From the cell containing the given text, extract its center point as (X, Y) coordinate. 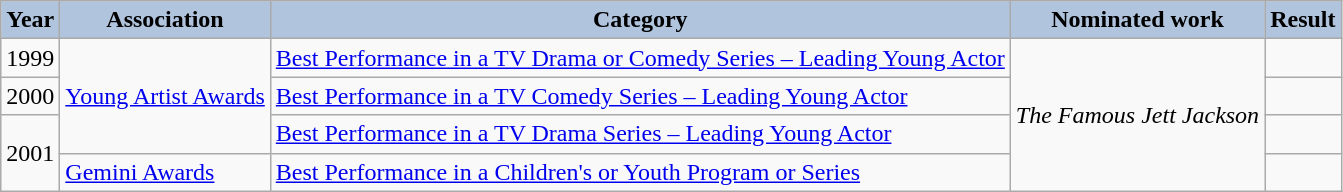
Gemini Awards (165, 172)
Category (640, 20)
2001 (30, 153)
1999 (30, 58)
Year (30, 20)
Best Performance in a TV Drama or Comedy Series – Leading Young Actor (640, 58)
The Famous Jett Jackson (1137, 115)
Association (165, 20)
Best Performance in a TV Drama Series – Leading Young Actor (640, 134)
Nominated work (1137, 20)
2000 (30, 96)
Result (1303, 20)
Young Artist Awards (165, 96)
Best Performance in a TV Comedy Series – Leading Young Actor (640, 96)
Best Performance in a Children's or Youth Program or Series (640, 172)
